Return the (x, y) coordinate for the center point of the cell that contains the specified text.  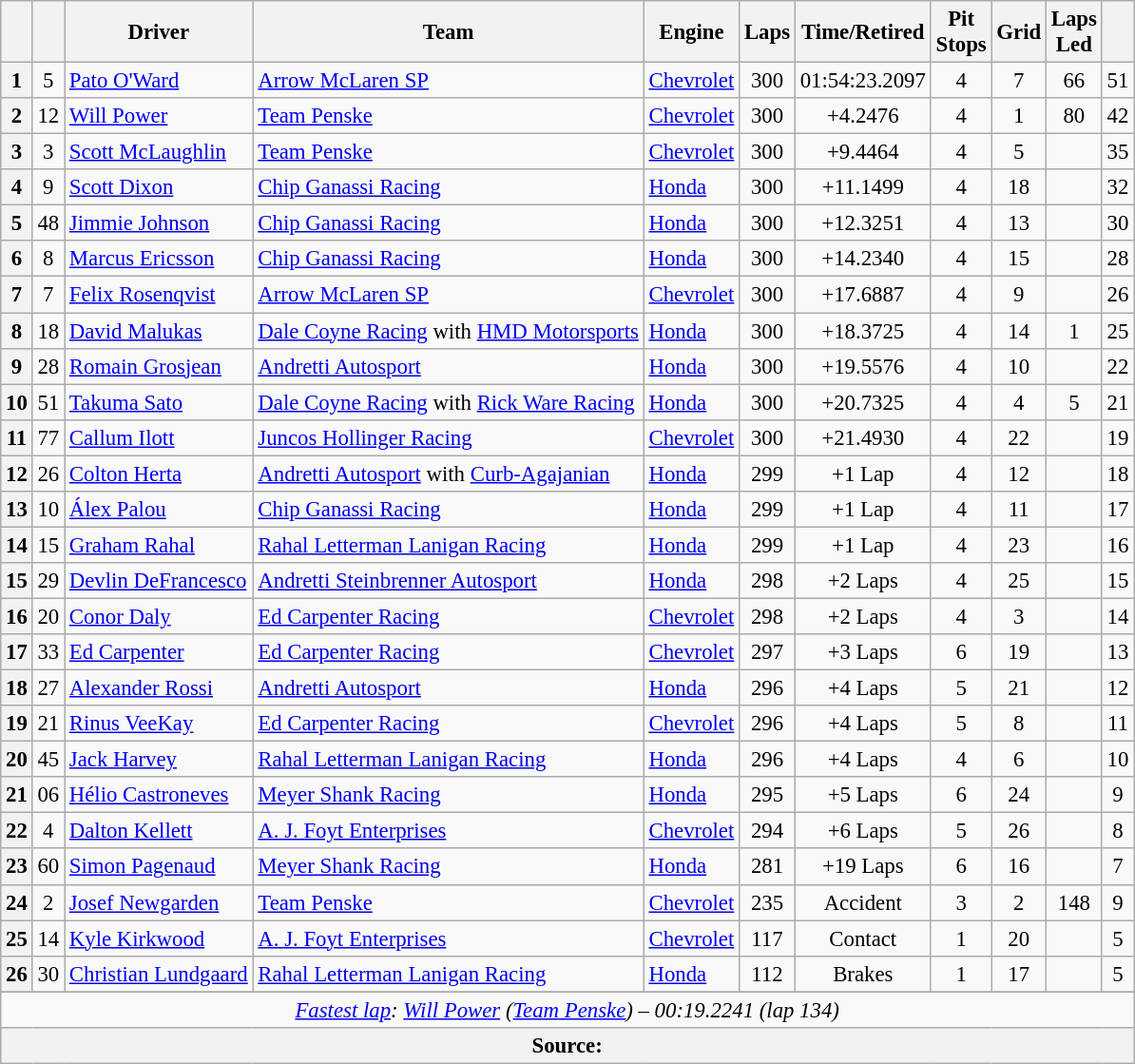
Felix Rosenqvist (160, 295)
Alexander Rossi (160, 688)
Josef Newgarden (160, 902)
+6 Laps (863, 831)
Ed Carpenter (160, 652)
+11.1499 (863, 187)
Grid (1019, 32)
35 (1118, 152)
Takuma Sato (160, 402)
+14.2340 (863, 260)
Rinus VeeKay (160, 724)
Driver (160, 32)
281 (768, 867)
42 (1118, 116)
+19.5576 (863, 366)
David Malukas (160, 331)
112 (768, 974)
Time/Retired (863, 32)
235 (768, 902)
+18.3725 (863, 331)
Simon Pagenaud (160, 867)
Dale Coyne Racing with HMD Motorsports (449, 331)
+17.6887 (863, 295)
+9.4464 (863, 152)
Engine (691, 32)
Conor Daly (160, 616)
Source: (567, 1046)
Marcus Ericsson (160, 260)
60 (48, 867)
Pato O'Ward (160, 81)
Graham Rahal (160, 545)
01:54:23.2097 (863, 81)
+4.2476 (863, 116)
48 (48, 223)
Laps (768, 32)
Callum Ilott (160, 437)
Jimmie Johnson (160, 223)
Jack Harvey (160, 760)
148 (1074, 902)
LapsLed (1074, 32)
Scott Dixon (160, 187)
Andretti Steinbrenner Autosport (449, 581)
Team (449, 32)
Accident (863, 902)
+21.4930 (863, 437)
117 (768, 938)
Contact (863, 938)
Fastest lap: Will Power (Team Penske) – 00:19.2241 (lap 134) (567, 1010)
+3 Laps (863, 652)
+20.7325 (863, 402)
66 (1074, 81)
+19 Laps (863, 867)
Romain Grosjean (160, 366)
297 (768, 652)
Hélio Castroneves (160, 795)
Kyle Kirkwood (160, 938)
294 (768, 831)
Christian Lundgaard (160, 974)
PitStops (961, 32)
29 (48, 581)
Dale Coyne Racing with Rick Ware Racing (449, 402)
Will Power (160, 116)
32 (1118, 187)
+12.3251 (863, 223)
06 (48, 795)
80 (1074, 116)
+5 Laps (863, 795)
295 (768, 795)
Colton Herta (160, 474)
Juncos Hollinger Racing (449, 437)
27 (48, 688)
77 (48, 437)
33 (48, 652)
Devlin DeFrancesco (160, 581)
Brakes (863, 974)
Dalton Kellett (160, 831)
Andretti Autosport with Curb-Agajanian (449, 474)
45 (48, 760)
Scott McLaughlin (160, 152)
Álex Palou (160, 510)
